Pinpoint the cell where the given text exists, returning its [x, y] midpoint coordinate. 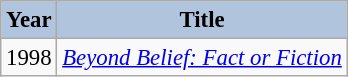
Year [29, 20]
Beyond Belief: Fact or Fiction [202, 58]
Title [202, 20]
1998 [29, 58]
